Determine the (x, y) coordinate at the center of the cell enclosing the given text.  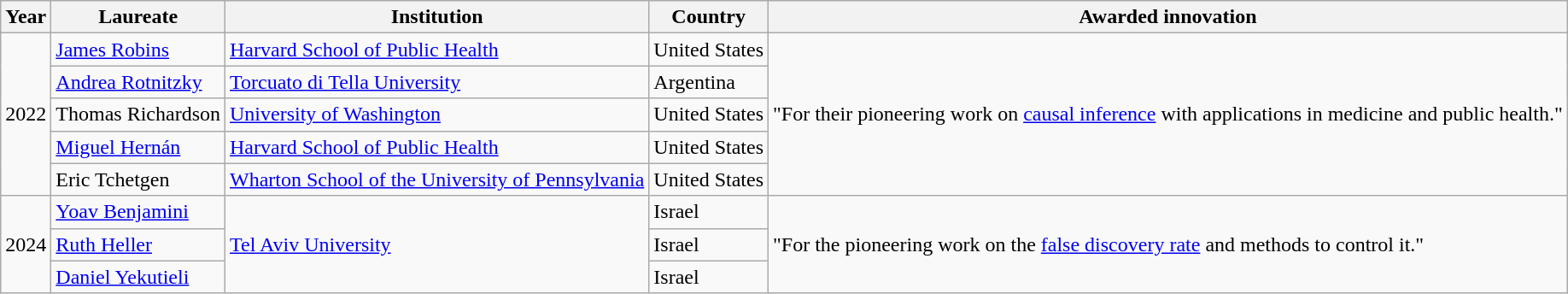
Torcuato di Tella University (437, 82)
James Robins (138, 50)
Eric Tchetgen (138, 179)
Andrea Rotnitzky (138, 82)
"For the pioneering work on the false discovery rate and methods to control it." (1168, 244)
Thomas Richardson (138, 115)
Year (26, 17)
Argentina (709, 82)
Laureate (138, 17)
Country (709, 17)
Yoav Benjamini (138, 212)
2024 (26, 244)
Awarded innovation (1168, 17)
University of Washington (437, 115)
Wharton School of the University of Pennsylvania (437, 179)
Daniel Yekutieli (138, 277)
Institution (437, 17)
Ruth Heller (138, 244)
"For their pioneering work on causal inference with applications in medicine and public health." (1168, 115)
2022 (26, 115)
Tel Aviv University (437, 244)
Miguel Hernán (138, 147)
